Extract the [x, y] coordinate from the center of the cell holding the provided text.  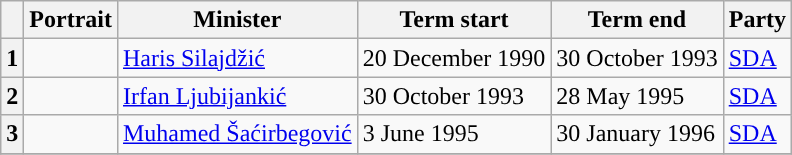
Minister [237, 20]
20 December 1990 [454, 58]
Muhamed Šaćirbegović [237, 134]
Party [757, 20]
Term start [454, 20]
28 May 1995 [637, 96]
3 [12, 134]
Irfan Ljubijankić [237, 96]
1 [12, 58]
Portrait [71, 20]
30 January 1996 [637, 134]
3 June 1995 [454, 134]
Term end [637, 20]
2 [12, 96]
Haris Silajdžić [237, 58]
